Return [x, y] of the center of cell containing provided text 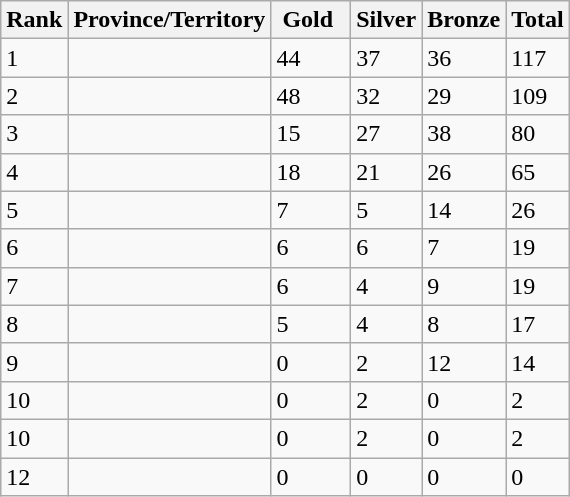
80 [538, 134]
17 [538, 324]
37 [386, 58]
29 [464, 96]
36 [464, 58]
Bronze [464, 20]
1 [34, 58]
Total [538, 20]
15 [311, 134]
38 [464, 134]
117 [538, 58]
Silver [386, 20]
44 [311, 58]
32 [386, 96]
65 [538, 172]
109 [538, 96]
27 [386, 134]
48 [311, 96]
Province/Territory [170, 20]
Gold [311, 20]
Rank [34, 20]
18 [311, 172]
3 [34, 134]
21 [386, 172]
